Detect which cell encompasses the target text, then output its (x, y) center coordinate. 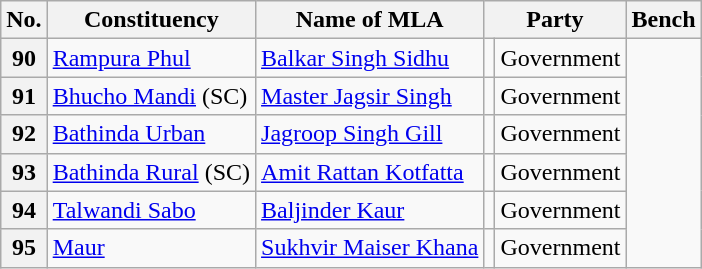
Master Jagsir Singh (370, 96)
93 (24, 172)
Baljinder Kaur (370, 210)
Bathinda Urban (151, 134)
Balkar Singh Sidhu (370, 58)
Jagroop Singh Gill (370, 134)
94 (24, 210)
91 (24, 96)
Sukhvir Maiser Khana (370, 248)
Bench (664, 20)
Amit Rattan Kotfatta (370, 172)
95 (24, 248)
Bhucho Mandi (SC) (151, 96)
Talwandi Sabo (151, 210)
Party (555, 20)
90 (24, 58)
Constituency (151, 20)
Bathinda Rural (SC) (151, 172)
Rampura Phul (151, 58)
Name of MLA (370, 20)
92 (24, 134)
Maur (151, 248)
No. (24, 20)
